Return the [x, y] coordinate for the center point of the cell that contains the specified text.  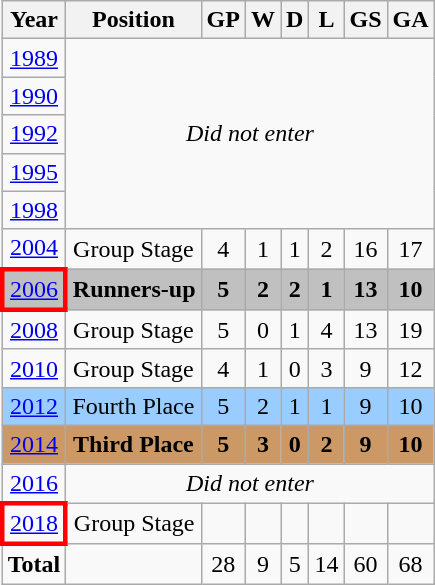
2012 [34, 406]
Runners-up [134, 290]
Total [34, 564]
60 [366, 564]
14 [326, 564]
12 [410, 368]
Fourth Place [134, 406]
1998 [34, 210]
19 [410, 330]
W [262, 20]
2008 [34, 330]
L [326, 20]
1995 [34, 172]
2006 [34, 290]
1989 [34, 58]
GS [366, 20]
D [295, 20]
1992 [34, 134]
2014 [34, 444]
Third Place [134, 444]
28 [223, 564]
17 [410, 249]
2018 [34, 524]
2004 [34, 249]
Position [134, 20]
Year [34, 20]
2016 [34, 484]
2010 [34, 368]
68 [410, 564]
GP [223, 20]
GA [410, 20]
16 [366, 249]
1990 [34, 96]
